Detect which cell encompasses the target text, then output its (X, Y) center coordinate. 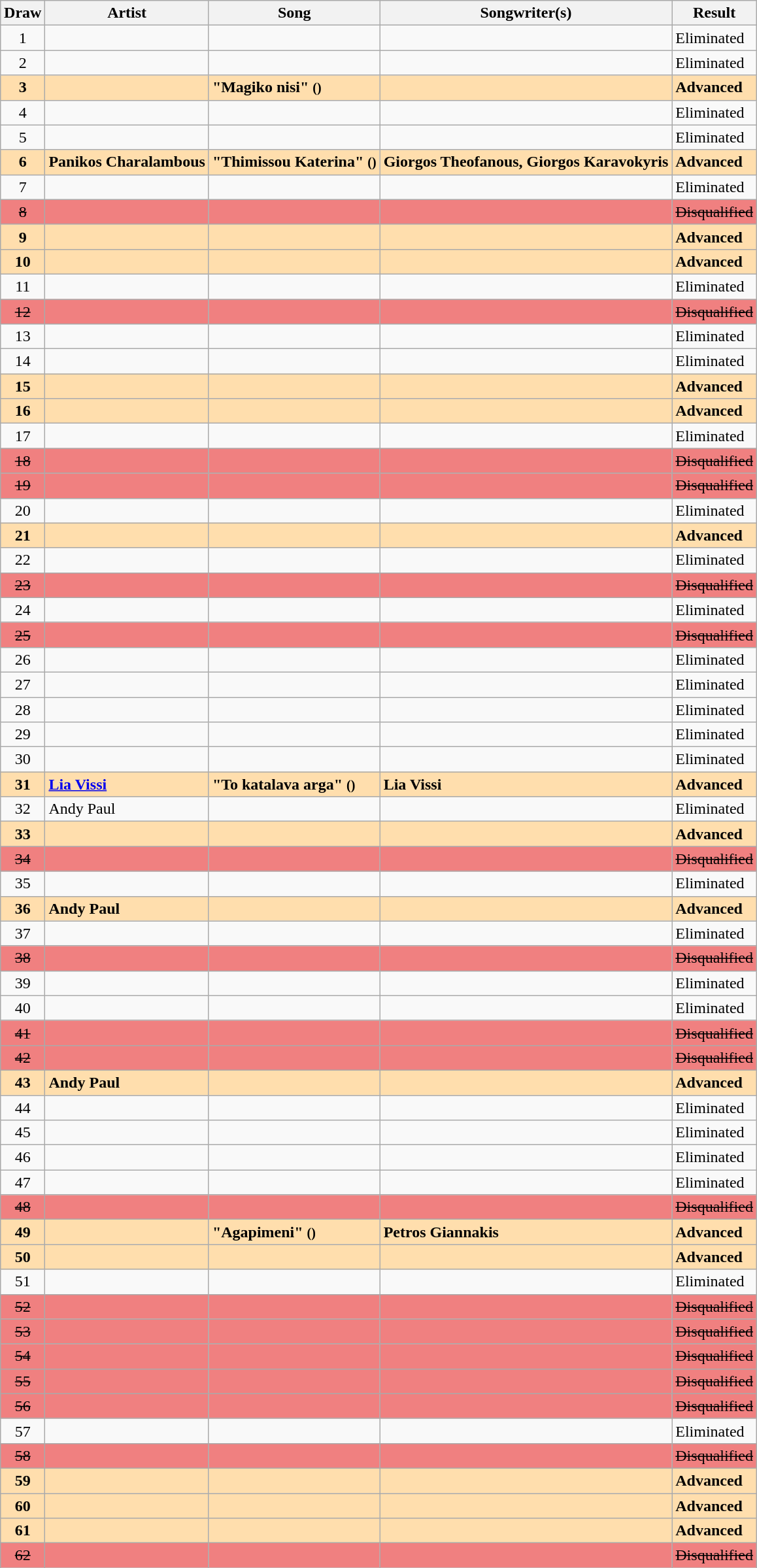
2 (23, 63)
39 (23, 983)
13 (23, 337)
Giorgos Theofanous, Giorgos Karavokyris (526, 162)
7 (23, 187)
30 (23, 759)
55 (23, 1381)
50 (23, 1257)
35 (23, 884)
26 (23, 659)
"Thimissou Katerina" () (294, 162)
46 (23, 1158)
58 (23, 1456)
16 (23, 411)
Petros Giannakis (526, 1232)
51 (23, 1282)
17 (23, 436)
48 (23, 1207)
15 (23, 386)
34 (23, 859)
1 (23, 38)
6 (23, 162)
38 (23, 958)
18 (23, 461)
8 (23, 212)
54 (23, 1356)
5 (23, 137)
10 (23, 261)
60 (23, 1505)
"Agapimeni" () (294, 1232)
Draw (23, 13)
3 (23, 88)
62 (23, 1556)
14 (23, 361)
52 (23, 1307)
57 (23, 1431)
"To katalava arga" () (294, 784)
"Magiko nisi" () (294, 88)
12 (23, 312)
33 (23, 834)
4 (23, 112)
36 (23, 909)
20 (23, 510)
59 (23, 1480)
40 (23, 1008)
56 (23, 1406)
Song (294, 13)
49 (23, 1232)
47 (23, 1182)
37 (23, 933)
Result (715, 13)
41 (23, 1033)
32 (23, 809)
21 (23, 535)
61 (23, 1531)
11 (23, 286)
45 (23, 1133)
Panikos Charalambous (127, 162)
42 (23, 1058)
43 (23, 1082)
27 (23, 684)
19 (23, 486)
53 (23, 1331)
22 (23, 560)
31 (23, 784)
44 (23, 1108)
9 (23, 237)
23 (23, 585)
Artist (127, 13)
28 (23, 709)
29 (23, 735)
25 (23, 635)
Songwriter(s) (526, 13)
24 (23, 610)
